Provide the (X, Y) coordinate of the cell's center where the given text is located.  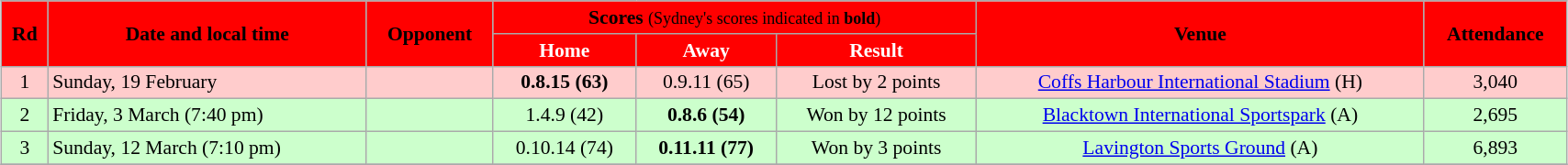
Sunday, 12 March (7:10 pm) (207, 148)
6,893 (1495, 148)
0.11.11 (77) (707, 148)
Home (565, 50)
Date and local time (207, 33)
2 (26, 115)
Lost by 2 points (877, 82)
Sunday, 19 February (207, 82)
1.4.9 (42) (565, 115)
Friday, 3 March (7:40 pm) (207, 115)
Lavington Sports Ground (A) (1201, 148)
3 (26, 148)
Won by 3 points (877, 148)
Venue (1201, 33)
0.8.15 (63) (565, 82)
1 (26, 82)
Coffs Harbour International Stadium (H) (1201, 82)
2,695 (1495, 115)
0.8.6 (54) (707, 115)
0.9.11 (65) (707, 82)
Rd (26, 33)
Away (707, 50)
Blacktown International Sportspark (A) (1201, 115)
0.10.14 (74) (565, 148)
Attendance (1495, 33)
Scores (Sydney's scores indicated in bold) (734, 17)
Result (877, 50)
3,040 (1495, 82)
Opponent (430, 33)
Won by 12 points (877, 115)
